Extract the [x, y] coordinate from the center of the cell holding the provided text.  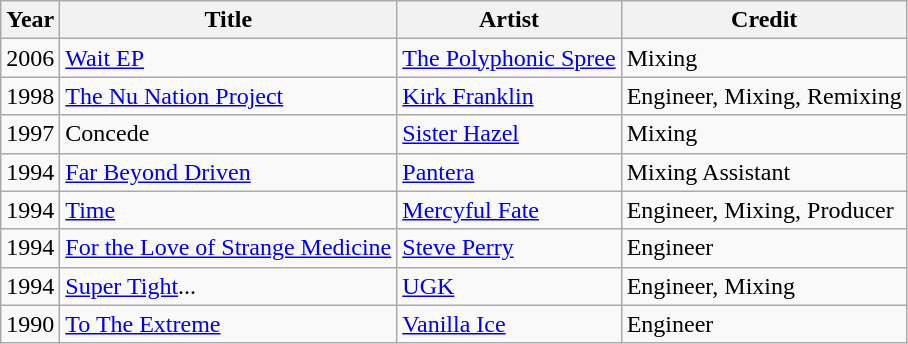
To The Extreme [228, 324]
Sister Hazel [509, 134]
Engineer, Mixing, Remixing [764, 96]
Vanilla Ice [509, 324]
Year [30, 20]
Mercyful Fate [509, 210]
Title [228, 20]
Far Beyond Driven [228, 172]
For the Love of Strange Medicine [228, 248]
Time [228, 210]
1997 [30, 134]
Concede [228, 134]
Wait EP [228, 58]
The Nu Nation Project [228, 96]
Super Tight... [228, 286]
Credit [764, 20]
Engineer, Mixing, Producer [764, 210]
1990 [30, 324]
Kirk Franklin [509, 96]
Engineer, Mixing [764, 286]
1998 [30, 96]
The Polyphonic Spree [509, 58]
Pantera [509, 172]
Mixing Assistant [764, 172]
Steve Perry [509, 248]
2006 [30, 58]
UGK [509, 286]
Artist [509, 20]
